Detect which cell encompasses the target text, then output its [x, y] center coordinate. 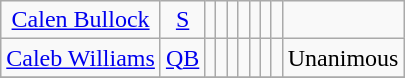
Unanimous [343, 58]
QB [182, 58]
Caleb Williams [81, 58]
Calen Bullock [81, 20]
S [182, 20]
